Locate the cell with the specified text and output its (X, Y) center coordinate. 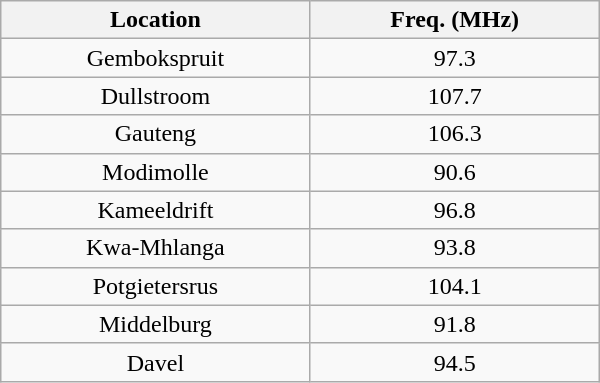
Davel (156, 362)
Gauteng (156, 134)
Potgietersrus (156, 286)
107.7 (454, 96)
Location (156, 20)
104.1 (454, 286)
Freq. (MHz) (454, 20)
97.3 (454, 58)
93.8 (454, 248)
Modimolle (156, 172)
91.8 (454, 324)
96.8 (454, 210)
Kameeldrift (156, 210)
Kwa-Mhlanga (156, 248)
Middelburg (156, 324)
90.6 (454, 172)
Dullstroom (156, 96)
94.5 (454, 362)
106.3 (454, 134)
Gembokspruit (156, 58)
